Scan for the cell matching the given text and deliver its [x, y] coordinate at center. 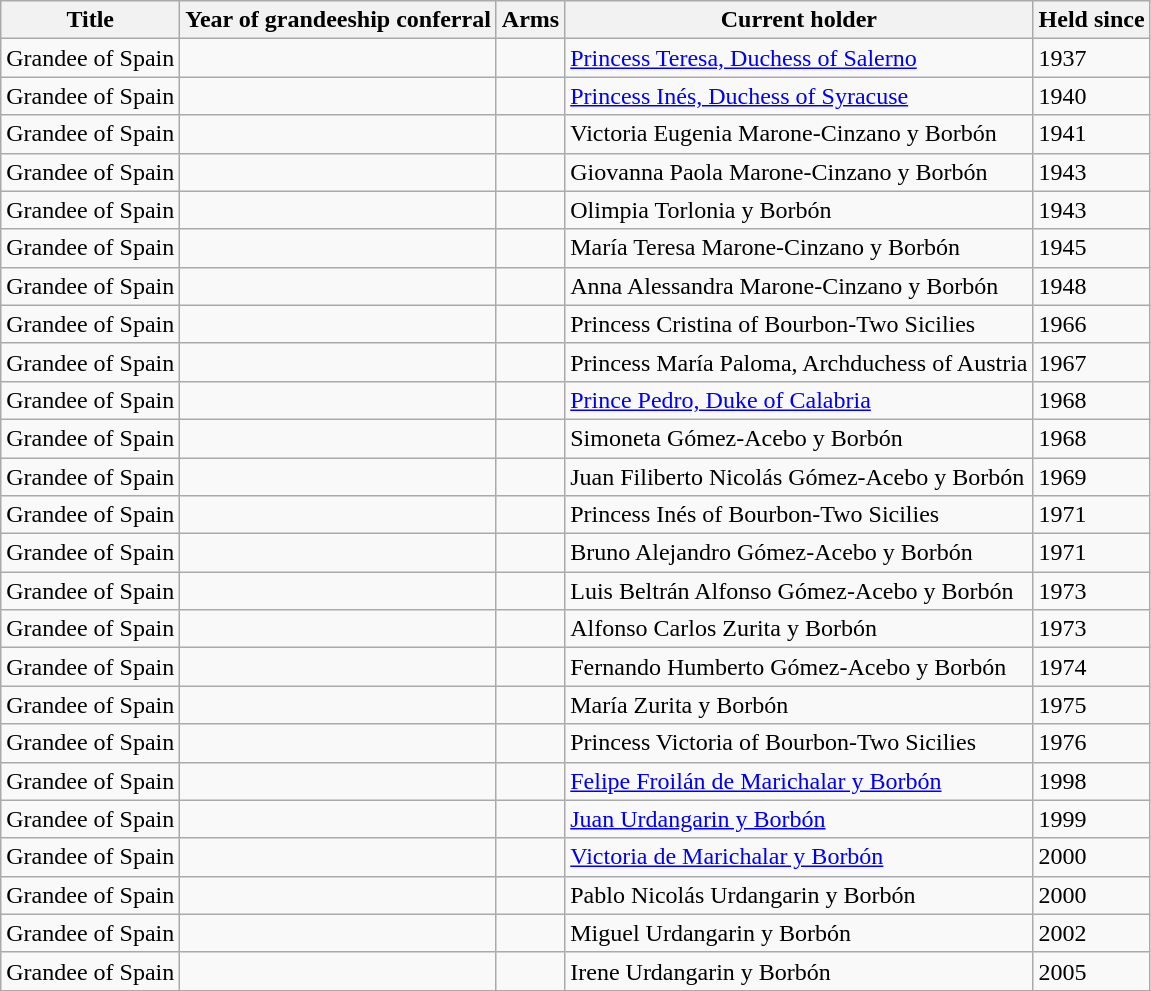
1941 [1092, 134]
Arms [530, 20]
1998 [1092, 781]
Princess Cristina of Bourbon-Two Sicilies [799, 324]
María Teresa Marone-Cinzano y Borbón [799, 248]
Princess María Paloma, Archduchess of Austria [799, 362]
Year of grandeeship conferral [338, 20]
Princess Victoria of Bourbon-Two Sicilies [799, 743]
Juan Urdangarin y Borbón [799, 819]
Bruno Alejandro Gómez-Acebo y Borbón [799, 553]
Victoria Eugenia Marone-Cinzano y Borbón [799, 134]
Simoneta Gómez-Acebo y Borbón [799, 438]
Current holder [799, 20]
Luis Beltrán Alfonso Gómez-Acebo y Borbón [799, 591]
1999 [1092, 819]
Held since [1092, 20]
2005 [1092, 971]
Felipe Froilán de Marichalar y Borbón [799, 781]
1974 [1092, 667]
Anna Alessandra Marone-Cinzano y Borbón [799, 286]
1940 [1092, 96]
Prince Pedro, Duke of Calabria [799, 400]
Giovanna Paola Marone-Cinzano y Borbón [799, 172]
Princess Inés of Bourbon-Two Sicilies [799, 515]
Fernando Humberto Gómez-Acebo y Borbón [799, 667]
1969 [1092, 477]
1975 [1092, 705]
Pablo Nicolás Urdangarin y Borbón [799, 895]
2002 [1092, 933]
1948 [1092, 286]
1967 [1092, 362]
Title [90, 20]
Victoria de Marichalar y Borbón [799, 857]
1976 [1092, 743]
Princess Teresa, Duchess of Salerno [799, 58]
Miguel Urdangarin y Borbón [799, 933]
María Zurita y Borbón [799, 705]
Irene Urdangarin y Borbón [799, 971]
1945 [1092, 248]
1937 [1092, 58]
Princess Inés, Duchess of Syracuse [799, 96]
Olimpia Torlonia y Borbón [799, 210]
Alfonso Carlos Zurita y Borbón [799, 629]
Juan Filiberto Nicolás Gómez-Acebo y Borbón [799, 477]
1966 [1092, 324]
